For the text-containing cell, return its midpoint in (X, Y) coordinate format. 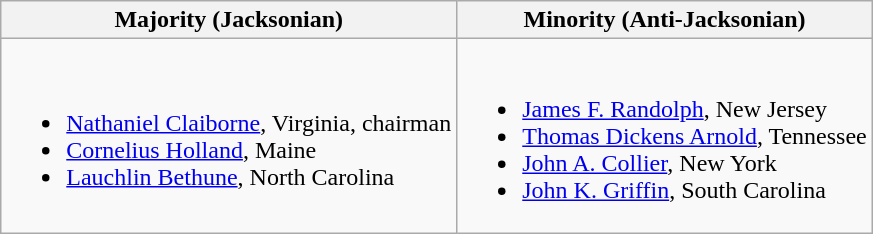
James F. Randolph, New JerseyThomas Dickens Arnold, TennesseeJohn A. Collier, New YorkJohn K. Griffin, South Carolina (665, 136)
Nathaniel Claiborne, Virginia, chairmanCornelius Holland, MaineLauchlin Bethune, North Carolina (229, 136)
Majority (Jacksonian) (229, 20)
Minority (Anti-Jacksonian) (665, 20)
